From the cell containing the given text, extract its center point as [X, Y] coordinate. 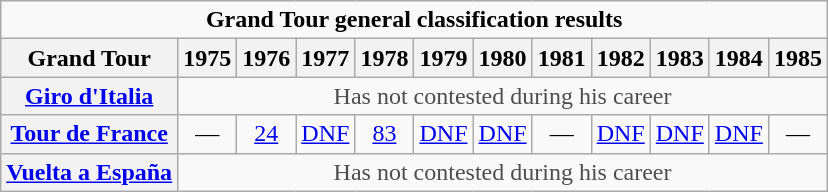
1976 [266, 58]
1977 [326, 58]
Grand Tour general classification results [414, 20]
1983 [680, 58]
1985 [798, 58]
Grand Tour [90, 58]
Giro d'Italia [90, 96]
Tour de France [90, 134]
1982 [620, 58]
24 [266, 134]
1975 [208, 58]
1984 [738, 58]
1980 [502, 58]
1979 [444, 58]
1981 [562, 58]
83 [384, 134]
1978 [384, 58]
Vuelta a España [90, 172]
